From the cell containing the given text, extract its center point as [X, Y] coordinate. 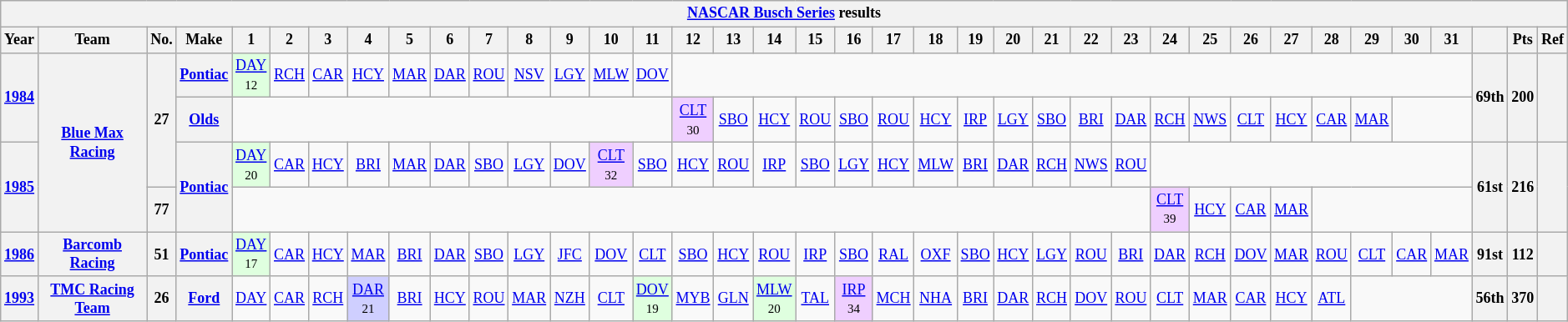
11 [653, 40]
22 [1090, 40]
NHA [935, 299]
NSV [529, 75]
30 [1412, 40]
25 [1210, 40]
DAY12 [251, 75]
TMC Racing Team [92, 299]
69th [1490, 97]
MLW20 [775, 299]
Team [92, 40]
2 [290, 40]
19 [975, 40]
77 [162, 209]
12 [693, 40]
IRP34 [854, 299]
NASCAR Busch Series results [784, 13]
1985 [20, 187]
56th [1490, 299]
DAY17 [251, 254]
CLT32 [611, 164]
9 [570, 40]
OXF [935, 254]
TAL [815, 299]
31 [1452, 40]
Barcomb Racing [92, 254]
3 [327, 40]
51 [162, 254]
15 [815, 40]
Pts [1523, 40]
18 [935, 40]
5 [410, 40]
1986 [20, 254]
61st [1490, 187]
6 [449, 40]
DAR21 [368, 299]
13 [733, 40]
DAY20 [251, 164]
10 [611, 40]
17 [893, 40]
CLT39 [1171, 209]
Blue Max Racing [92, 142]
NZH [570, 299]
Ford [204, 299]
ATL [1331, 299]
112 [1523, 254]
200 [1523, 97]
23 [1130, 40]
8 [529, 40]
MCH [893, 299]
No. [162, 40]
91st [1490, 254]
CLT30 [693, 120]
Olds [204, 120]
28 [1331, 40]
4 [368, 40]
216 [1523, 187]
1993 [20, 299]
Make [204, 40]
Ref [1553, 40]
370 [1523, 299]
Year [20, 40]
DOV19 [653, 299]
1 [251, 40]
16 [854, 40]
1984 [20, 97]
DAY [251, 299]
MYB [693, 299]
RAL [893, 254]
14 [775, 40]
20 [1014, 40]
JFC [570, 254]
21 [1052, 40]
29 [1372, 40]
7 [489, 40]
GLN [733, 299]
24 [1171, 40]
